Locate the cell with the specified text and output its [x, y] center coordinate. 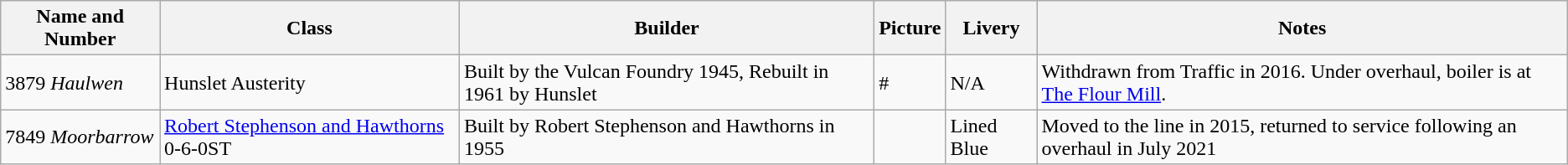
N/A [992, 82]
Built by Robert Stephenson and Hawthorns in 1955 [667, 137]
Moved to the line in 2015, returned to service following an overhaul in July 2021 [1302, 137]
Livery [992, 28]
Withdrawn from Traffic in 2016. Under overhaul, boiler is at The Flour Mill. [1302, 82]
Notes [1302, 28]
Class [310, 28]
Built by the Vulcan Foundry 1945, Rebuilt in 1961 by Hunslet [667, 82]
Name and Number [80, 28]
7849 Moorbarrow [80, 137]
Robert Stephenson and Hawthorns 0-6-0ST [310, 137]
# [910, 82]
Builder [667, 28]
Hunslet Austerity [310, 82]
Lined Blue [992, 137]
3879 Haulwen [80, 82]
Picture [910, 28]
